Return (x, y) of the center of cell containing provided text 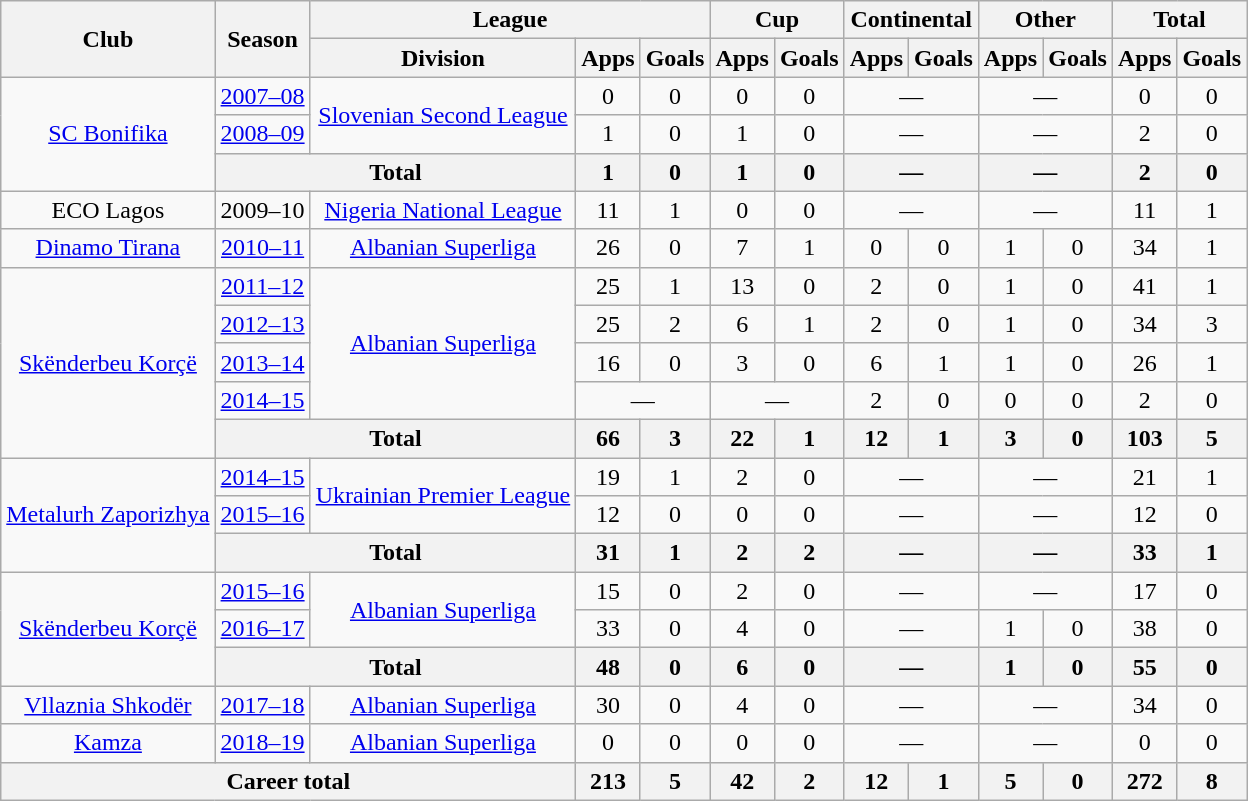
2009–10 (262, 210)
8 (1212, 781)
SC Bonifika (108, 134)
272 (1144, 781)
213 (608, 781)
66 (608, 438)
League (510, 20)
55 (1144, 667)
103 (1144, 438)
Cup (777, 20)
2013–14 (262, 362)
Metalurh Zaporizhya (108, 515)
Other (1045, 20)
42 (742, 781)
2010–11 (262, 248)
30 (608, 705)
2018–19 (262, 743)
31 (608, 553)
48 (608, 667)
7 (742, 248)
Nigeria National League (443, 210)
22 (742, 438)
2011–12 (262, 286)
41 (1144, 286)
13 (742, 286)
38 (1144, 629)
2017–18 (262, 705)
17 (1144, 591)
Kamza (108, 743)
Slovenian Second League (443, 115)
ECO Lagos (108, 210)
15 (608, 591)
Club (108, 39)
21 (1144, 477)
Season (262, 39)
19 (608, 477)
16 (608, 362)
Ukrainian Premier League (443, 496)
Dinamo Tirana (108, 248)
2012–13 (262, 324)
Career total (288, 781)
2016–17 (262, 629)
Continental (911, 20)
Vllaznia Shkodër (108, 705)
2008–09 (262, 134)
Division (443, 58)
2007–08 (262, 96)
